Determine the (x, y) coordinate at the center of the cell enclosing the given text.  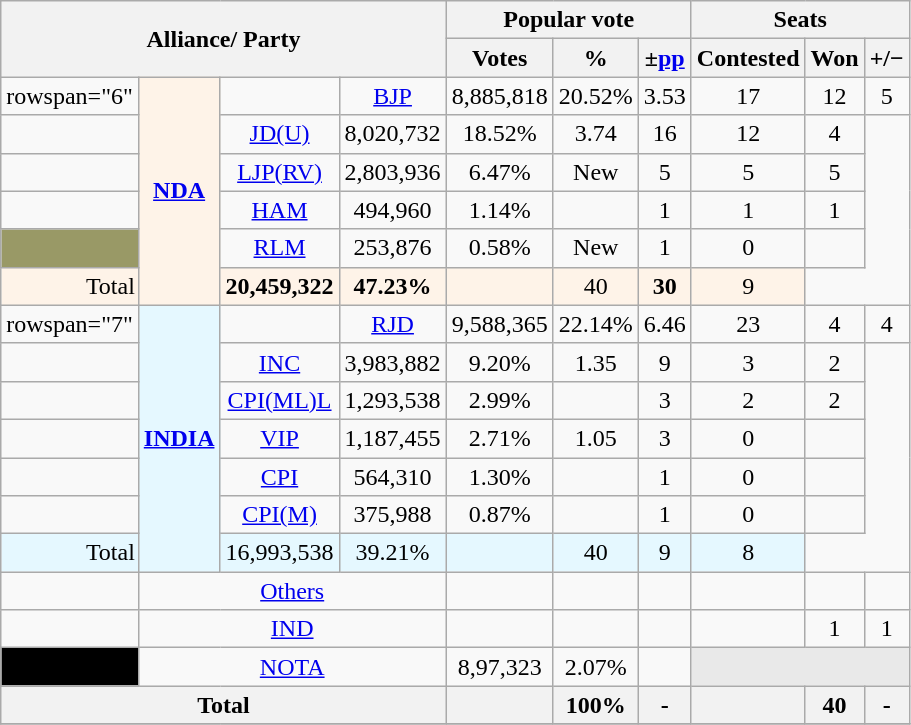
NDA (179, 191)
375,988 (392, 515)
1.35 (596, 362)
HAM (280, 210)
IND (292, 629)
2,803,936 (392, 172)
8,885,818 (500, 96)
1.14% (500, 210)
2.99% (500, 400)
Seats (800, 20)
1,187,455 (392, 438)
20.52% (596, 96)
3.74 (596, 134)
RJD (392, 324)
47.23% (392, 286)
3,983,882 (392, 362)
8,97,323 (500, 667)
NOTA (292, 667)
16,993,538 (280, 553)
2.71% (500, 438)
8,020,732 (392, 134)
8 (748, 553)
CPI(M) (280, 515)
18.52% (500, 134)
INDIA (179, 438)
6.46 (664, 324)
Others (292, 591)
Popular vote (568, 20)
VIP (280, 438)
LJP(RV) (280, 172)
494,960 (392, 210)
CPI(ML)L (280, 400)
20,459,322 (280, 286)
1,293,538 (392, 400)
+/− (886, 58)
2.07% (596, 667)
564,310 (392, 477)
23 (748, 324)
9.20% (500, 362)
0.58% (500, 248)
% (596, 58)
253,876 (392, 248)
Contested (748, 58)
6.47% (500, 172)
16 (664, 134)
9,588,365 (500, 324)
Won (834, 58)
1.30% (500, 477)
BJP (392, 96)
RLM (280, 248)
100% (596, 705)
rowspan="7" (70, 324)
0.87% (500, 515)
22.14% (596, 324)
Votes (500, 58)
JD(U) (280, 134)
17 (748, 96)
rowspan="6" (70, 96)
30 (664, 286)
CPI (280, 477)
39.21% (392, 553)
3.53 (664, 96)
Alliance/ Party (224, 39)
±pp (664, 58)
1.05 (596, 438)
INC (280, 362)
